Pinpoint the cell where the given text exists, returning its [X, Y] midpoint coordinate. 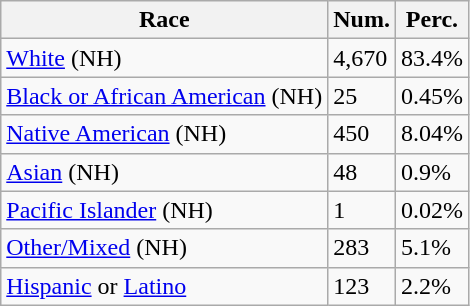
Black or African American (NH) [164, 96]
Hispanic or Latino [164, 286]
Asian (NH) [164, 172]
450 [362, 134]
Native American (NH) [164, 134]
8.04% [432, 134]
2.2% [432, 286]
5.1% [432, 248]
48 [362, 172]
0.45% [432, 96]
25 [362, 96]
Race [164, 20]
Pacific Islander (NH) [164, 210]
Num. [362, 20]
0.02% [432, 210]
83.4% [432, 58]
283 [362, 248]
Perc. [432, 20]
Other/Mixed (NH) [164, 248]
White (NH) [164, 58]
1 [362, 210]
123 [362, 286]
4,670 [362, 58]
0.9% [432, 172]
